For the text-containing cell, return its midpoint in [X, Y] coordinate format. 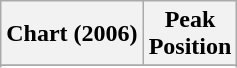
Chart (2006) [72, 34]
PeakPosition [190, 34]
